Scan for the cell matching the given text and deliver its [X, Y] coordinate at center. 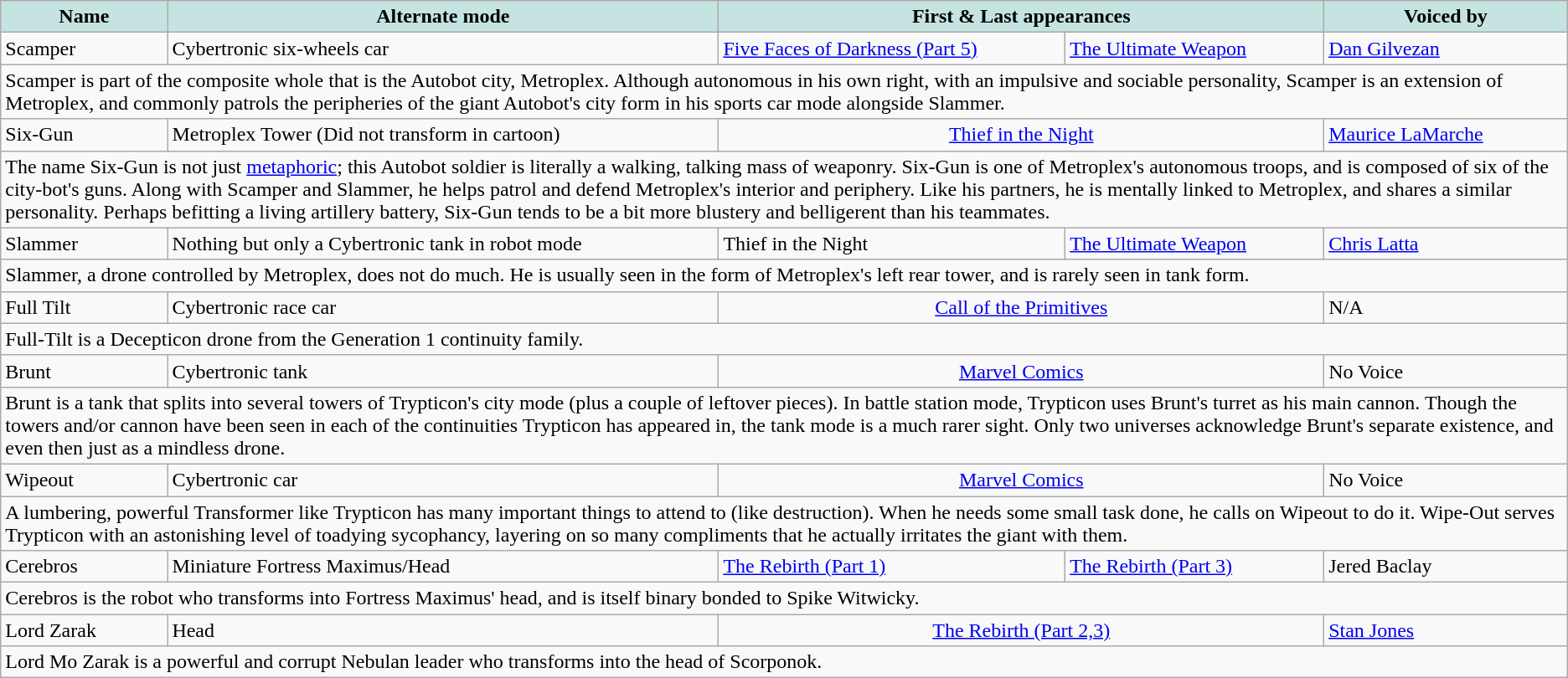
Scamper [84, 49]
Lord Zarak [84, 630]
Cybertronic race car [443, 307]
Miniature Fortress Maximus/Head [443, 567]
The Rebirth (Part 1) [892, 567]
Five Faces of Darkness (Part 5) [892, 49]
Cybertronic tank [443, 371]
Name [84, 17]
Full-Tilt is a Decepticon drone from the Generation 1 continuity family. [784, 339]
Dan Gilvezan [1446, 49]
Lord Mo Zarak is a powerful and corrupt Nebulan leader who transforms into the head of Scorponok. [784, 662]
Voiced by [1446, 17]
Call of the Primitives [1022, 307]
Jered Baclay [1446, 567]
Nothing but only a Cybertronic tank in robot mode [443, 244]
Cerebros is the robot who transforms into Fortress Maximus' head, and is itself binary bonded to Spike Witwicky. [784, 598]
Brunt [84, 371]
Full Tilt [84, 307]
Six-Gun [84, 135]
Metroplex Tower (Did not transform in cartoon) [443, 135]
N/A [1446, 307]
Stan Jones [1446, 630]
Wipeout [84, 480]
Cybertronic car [443, 480]
Cybertronic six-wheels car [443, 49]
First & Last appearances [1022, 17]
Maurice LaMarche [1446, 135]
Slammer [84, 244]
Cerebros [84, 567]
The Rebirth (Part 3) [1194, 567]
Alternate mode [443, 17]
Head [443, 630]
Chris Latta [1446, 244]
The Rebirth (Part 2,3) [1022, 630]
